Locate the cell with the specified text and output its (X, Y) center coordinate. 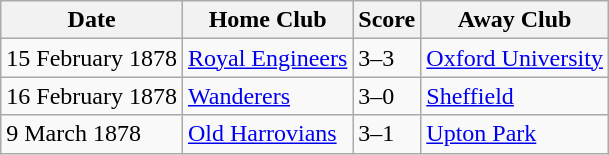
Sheffield (515, 96)
3–1 (387, 134)
Royal Engineers (267, 58)
Wanderers (267, 96)
Oxford University (515, 58)
Upton Park (515, 134)
16 February 1878 (92, 96)
Away Club (515, 20)
Score (387, 20)
15 February 1878 (92, 58)
Date (92, 20)
Home Club (267, 20)
3–0 (387, 96)
9 March 1878 (92, 134)
3–3 (387, 58)
Old Harrovians (267, 134)
